Find where the given text appears and provide that cell's center as (X, Y) coordinate. 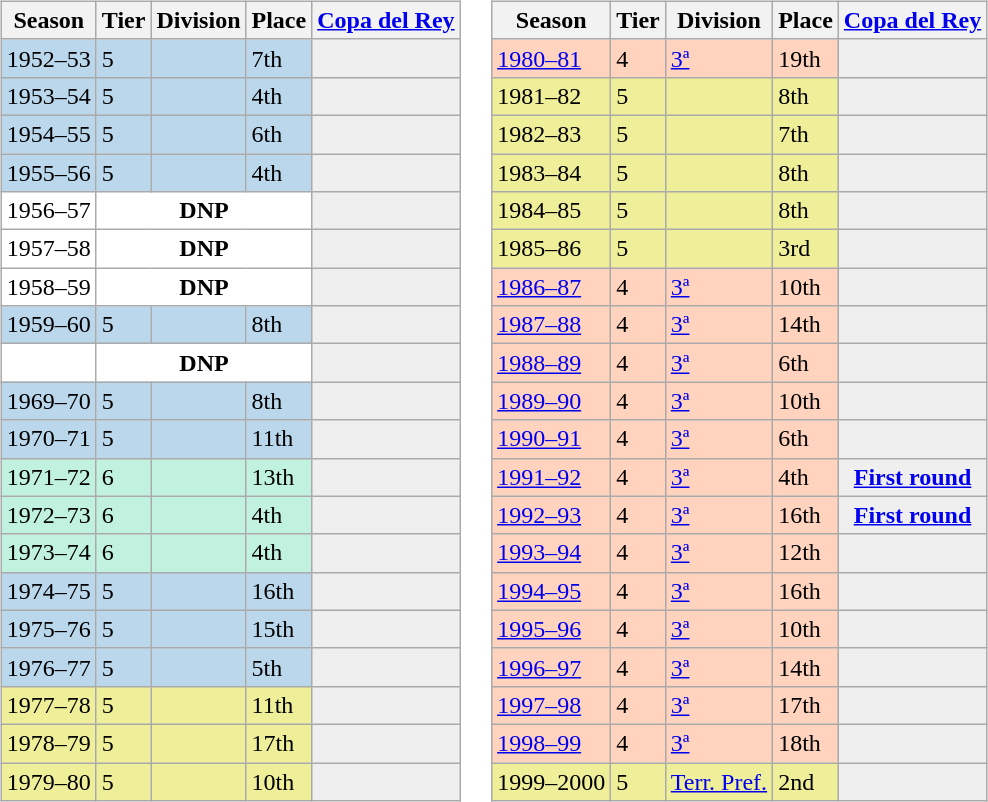
1984–85 (552, 211)
1971–72 (48, 477)
1985–86 (552, 249)
1970–71 (48, 439)
1983–84 (552, 173)
1980–81 (552, 58)
1972–73 (48, 515)
1991–92 (552, 477)
1969–70 (48, 401)
1975–76 (48, 629)
1996–97 (552, 667)
1955–56 (48, 173)
1998–99 (552, 743)
13th (279, 477)
1974–75 (48, 591)
1976–77 (48, 667)
1993–94 (552, 553)
1957–58 (48, 249)
Terr. Pref. (718, 781)
1981–82 (552, 96)
1987–88 (552, 325)
1997–98 (552, 705)
15th (279, 629)
1978–79 (48, 743)
12th (806, 553)
1986–87 (552, 287)
1988–89 (552, 363)
1995–96 (552, 629)
18th (806, 743)
1989–90 (552, 401)
1954–55 (48, 134)
1994–95 (552, 591)
1956–57 (48, 211)
1982–83 (552, 134)
1952–53 (48, 58)
1958–59 (48, 287)
1990–91 (552, 439)
19th (806, 58)
1977–78 (48, 705)
1953–54 (48, 96)
1992–93 (552, 515)
1999–2000 (552, 781)
1979–80 (48, 781)
2nd (806, 781)
1973–74 (48, 553)
5th (279, 667)
1959–60 (48, 325)
3rd (806, 249)
